Provide the [X, Y] coordinate of the cell's center where the given text is located.  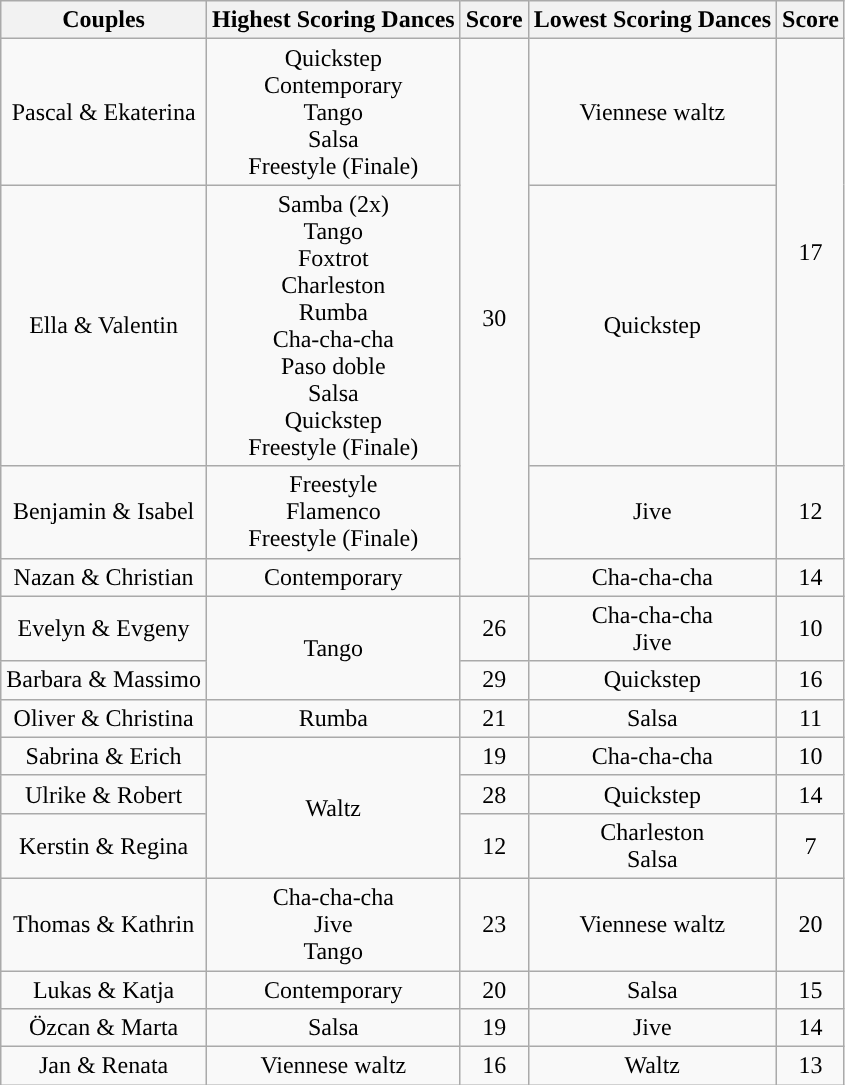
13 [811, 1066]
Couples [104, 20]
Nazan & Christian [104, 577]
Sabrina & Erich [104, 756]
CharlestonSalsa [652, 846]
Ella & Valentin [104, 326]
Lowest Scoring Dances [652, 20]
29 [494, 680]
Özcan & Marta [104, 1028]
Cha-cha-chaJive [652, 628]
28 [494, 794]
Tango [333, 648]
Thomas & Kathrin [104, 924]
7 [811, 846]
Highest Scoring Dances [333, 20]
Pascal & Ekaterina [104, 112]
17 [811, 252]
21 [494, 718]
30 [494, 318]
Barbara & Massimo [104, 680]
Kerstin & Regina [104, 846]
Oliver & Christina [104, 718]
Rumba [333, 718]
15 [811, 989]
FreestyleFlamencoFreestyle (Finale) [333, 512]
Benjamin & Isabel [104, 512]
Ulrike & Robert [104, 794]
Samba (2x)TangoFoxtrotCharlestonRumbaCha-cha-chaPaso dobleSalsaQuickstepFreestyle (Finale) [333, 326]
Cha-cha-chaJiveTango [333, 924]
Lukas & Katja [104, 989]
26 [494, 628]
QuickstepContemporaryTangoSalsaFreestyle (Finale) [333, 112]
Jan & Renata [104, 1066]
Evelyn & Evgeny [104, 628]
11 [811, 718]
23 [494, 924]
